Return [X, Y] of the center of cell containing provided text 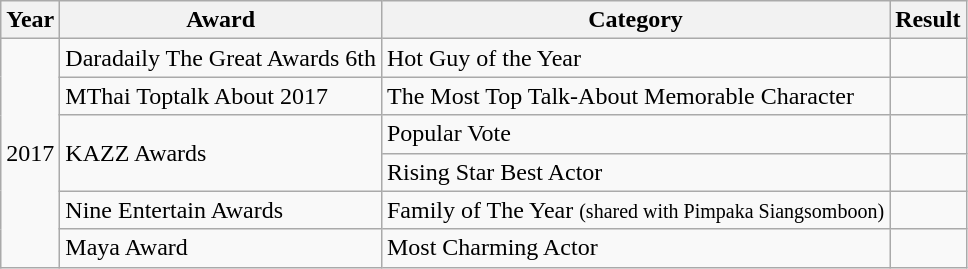
The Most Top Talk-About Memorable Character [635, 96]
Daradaily The Great Awards 6th [221, 58]
Most Charming Actor [635, 248]
Rising Star Best Actor [635, 172]
Result [928, 20]
2017 [30, 153]
Maya Award [221, 248]
Category [635, 20]
KAZZ Awards [221, 153]
Family of The Year (shared with Pimpaka Siangsomboon) [635, 210]
Popular Vote [635, 134]
Year [30, 20]
MThai Toptalk About 2017 [221, 96]
Hot Guy of the Year [635, 58]
Award [221, 20]
Nine Entertain Awards [221, 210]
